Find where the given text appears and provide that cell's center as (X, Y) coordinate. 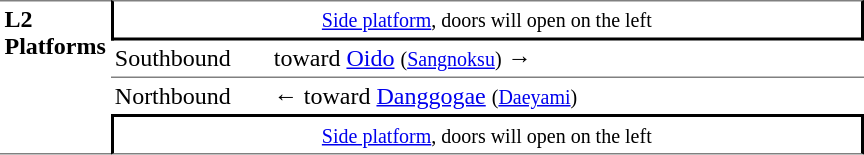
L2Platforms (55, 77)
toward Oido (Sangnoksu) → (566, 58)
Southbound (190, 58)
← toward Danggogae (Daeyami) (566, 95)
Northbound (190, 95)
